Scan for the cell matching the given text and deliver its (X, Y) coordinate at center. 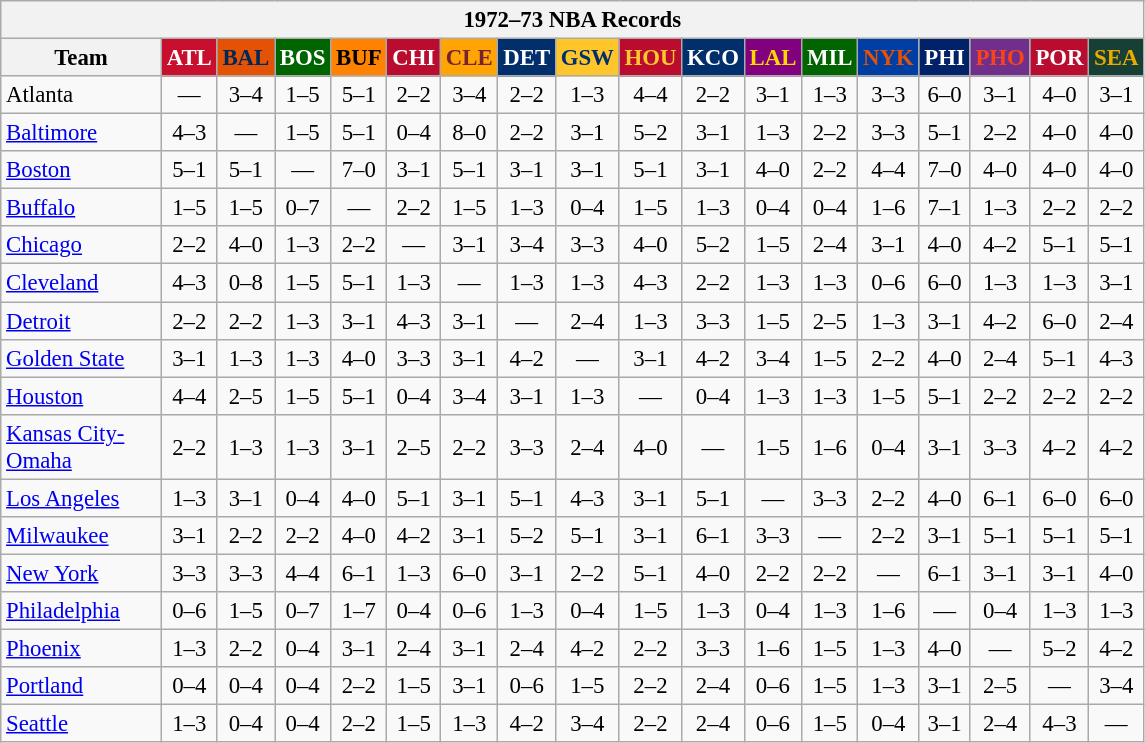
Chicago (82, 245)
HOU (650, 58)
NYK (888, 58)
7–1 (944, 208)
POR (1060, 58)
Seattle (82, 724)
KCO (714, 58)
1972–73 NBA Records (572, 20)
ATL (189, 58)
GSW (587, 58)
Kansas City-Omaha (82, 446)
Cleveland (82, 283)
BOS (303, 58)
SEA (1116, 58)
DET (526, 58)
PHO (1000, 58)
Golden State (82, 358)
PHI (944, 58)
BUF (359, 58)
8–0 (470, 133)
Detroit (82, 321)
Philadelphia (82, 611)
Phoenix (82, 648)
Milwaukee (82, 536)
Houston (82, 396)
MIL (830, 58)
CHI (414, 58)
Team (82, 58)
Buffalo (82, 208)
New York (82, 573)
Portland (82, 686)
CLE (470, 58)
1–7 (359, 611)
LAL (772, 58)
0–8 (246, 283)
BAL (246, 58)
Boston (82, 170)
Baltimore (82, 133)
Atlanta (82, 95)
Los Angeles (82, 498)
